Pinpoint the cell where the given text exists, returning its (X, Y) midpoint coordinate. 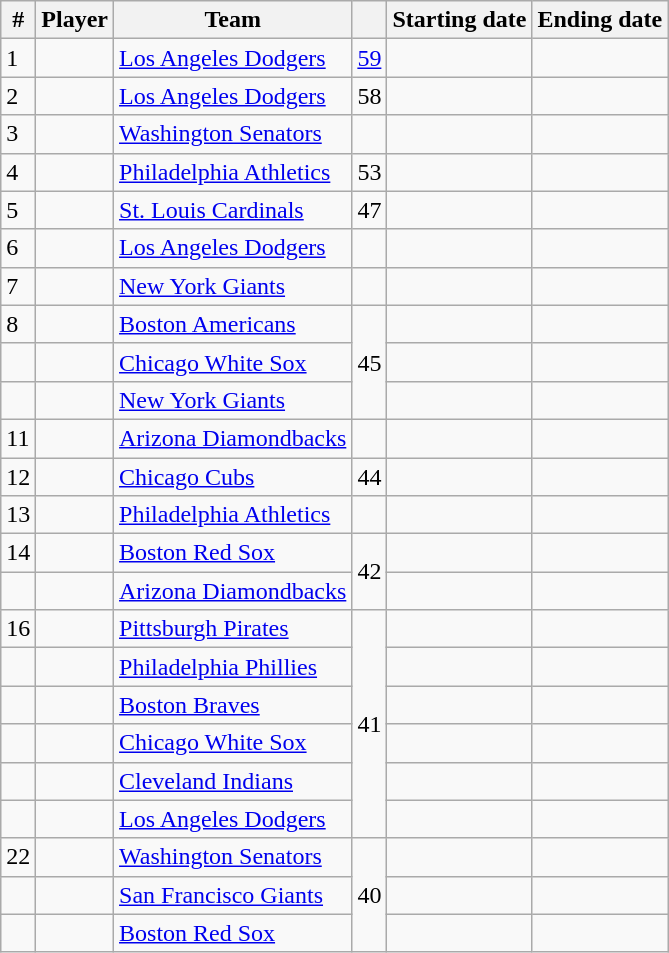
San Francisco Giants (233, 895)
59 (370, 58)
# (18, 20)
Team (233, 20)
5 (18, 210)
Boston Americans (233, 324)
42 (370, 572)
St. Louis Cardinals (233, 210)
47 (370, 210)
7 (18, 286)
3 (18, 134)
6 (18, 248)
2 (18, 96)
53 (370, 172)
Boston Braves (233, 705)
Ending date (600, 20)
14 (18, 553)
Cleveland Indians (233, 781)
12 (18, 477)
1 (18, 58)
Starting date (460, 20)
Player (75, 20)
45 (370, 362)
22 (18, 857)
16 (18, 629)
40 (370, 895)
Pittsburgh Pirates (233, 629)
11 (18, 438)
13 (18, 515)
4 (18, 172)
Philadelphia Phillies (233, 667)
Chicago Cubs (233, 477)
41 (370, 724)
8 (18, 324)
58 (370, 96)
44 (370, 477)
